From the cell containing the given text, extract its center point as [X, Y] coordinate. 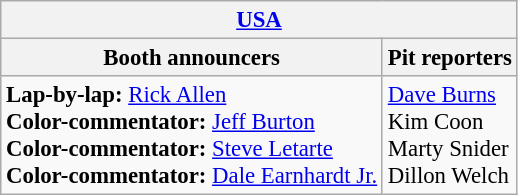
Lap-by-lap: Rick AllenColor-commentator: Jeff BurtonColor-commentator: Steve LetarteColor-commentator: Dale Earnhardt Jr. [192, 136]
Pit reporters [450, 58]
Booth announcers [192, 58]
Dave BurnsKim CoonMarty SniderDillon Welch [450, 136]
USA [260, 20]
